Search for the cell housing the specified text and yield its [x, y] center coordinate. 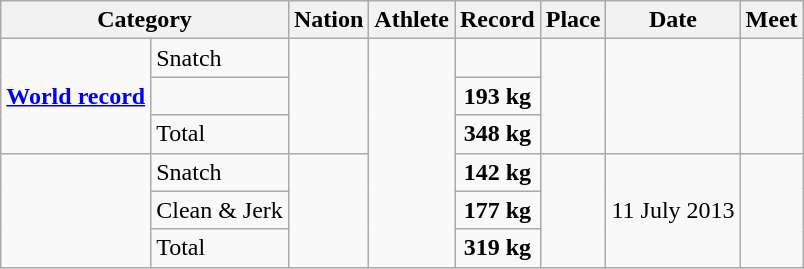
Clean & Jerk [220, 210]
319 kg [497, 248]
348 kg [497, 134]
Category [145, 20]
Athlete [412, 20]
Meet [772, 20]
Record [497, 20]
World record [76, 96]
Date [673, 20]
193 kg [497, 96]
177 kg [497, 210]
142 kg [497, 172]
11 July 2013 [673, 210]
Place [573, 20]
Nation [328, 20]
